Detect which cell encompasses the target text, then output its [X, Y] center coordinate. 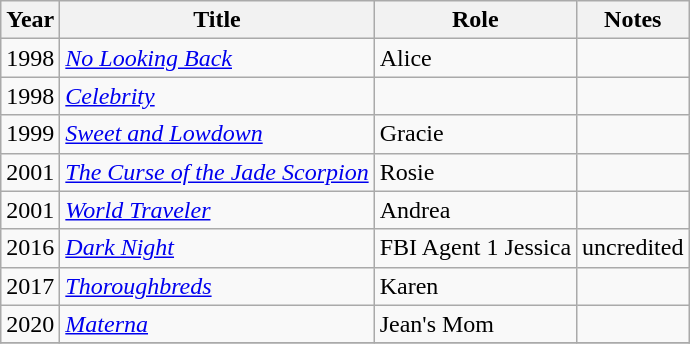
The Curse of the Jade Scorpion [217, 172]
1999 [30, 134]
Materna [217, 324]
Title [217, 20]
Dark Night [217, 248]
Karen [475, 286]
Rosie [475, 172]
Year [30, 20]
Notes [633, 20]
Sweet and Lowdown [217, 134]
uncredited [633, 248]
2017 [30, 286]
Thoroughbreds [217, 286]
2020 [30, 324]
FBI Agent 1 Jessica [475, 248]
Andrea [475, 210]
Gracie [475, 134]
Jean's Mom [475, 324]
World Traveler [217, 210]
2016 [30, 248]
No Looking Back [217, 58]
Alice [475, 58]
Role [475, 20]
Celebrity [217, 96]
